Output the [X, Y] coordinate of the center of the cell containing the given text.  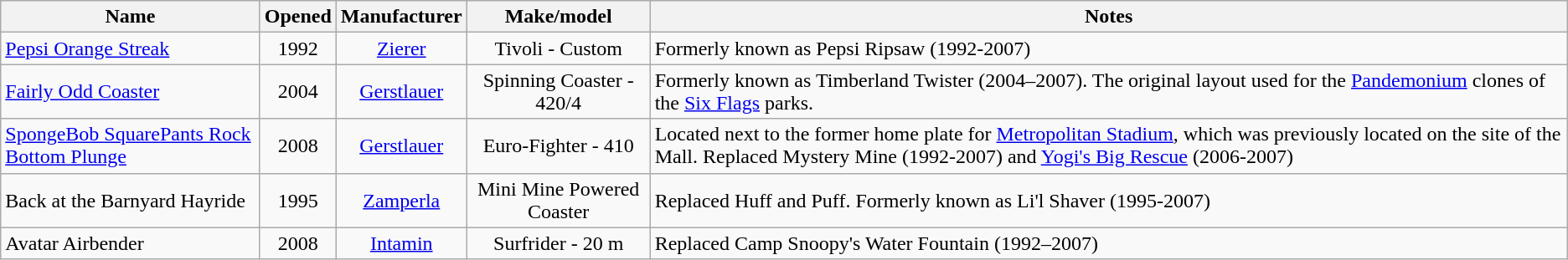
Notes [1109, 17]
Avatar Airbender [131, 243]
Intamin [401, 243]
1995 [298, 201]
Manufacturer [401, 17]
Fairly Odd Coaster [131, 92]
Back at the Barnyard Hayride [131, 201]
Mini Mine Powered Coaster [558, 201]
Replaced Huff and Puff. Formerly known as Li'l Shaver (1995-2007) [1109, 201]
Surfrider - 20 m [558, 243]
Formerly known as Timberland Twister (2004–2007). The original layout used for the Pandemonium clones of the Six Flags parks. [1109, 92]
Replaced Camp Snoopy's Water Fountain (1992–2007) [1109, 243]
Spinning Coaster - 420/4 [558, 92]
Formerly known as Pepsi Ripsaw (1992-2007) [1109, 48]
Zamperla [401, 201]
Pepsi Orange Streak [131, 48]
Name [131, 17]
Zierer [401, 48]
1992 [298, 48]
SpongeBob SquarePants Rock Bottom Plunge [131, 145]
Opened [298, 17]
2004 [298, 92]
Tivoli - Custom [558, 48]
Euro-Fighter - 410 [558, 145]
Make/model [558, 17]
